Pinpoint the cell where the given text exists, returning its [x, y] midpoint coordinate. 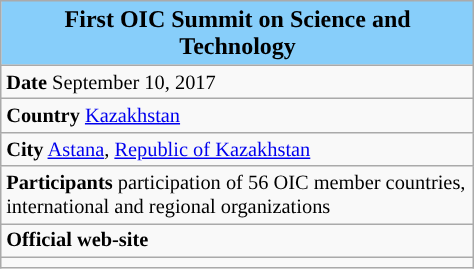
City Astana, Republic of Kazakhstan [237, 150]
Date September 10, 2017 [237, 82]
First OIC Summit on Science and Technology [237, 32]
Official web-site [237, 241]
Participants participation of 56 OIC member countries, international and regional organizations [237, 195]
Country Kazakhstan [237, 116]
